Find where the given text appears and provide that cell's center as (x, y) coordinate. 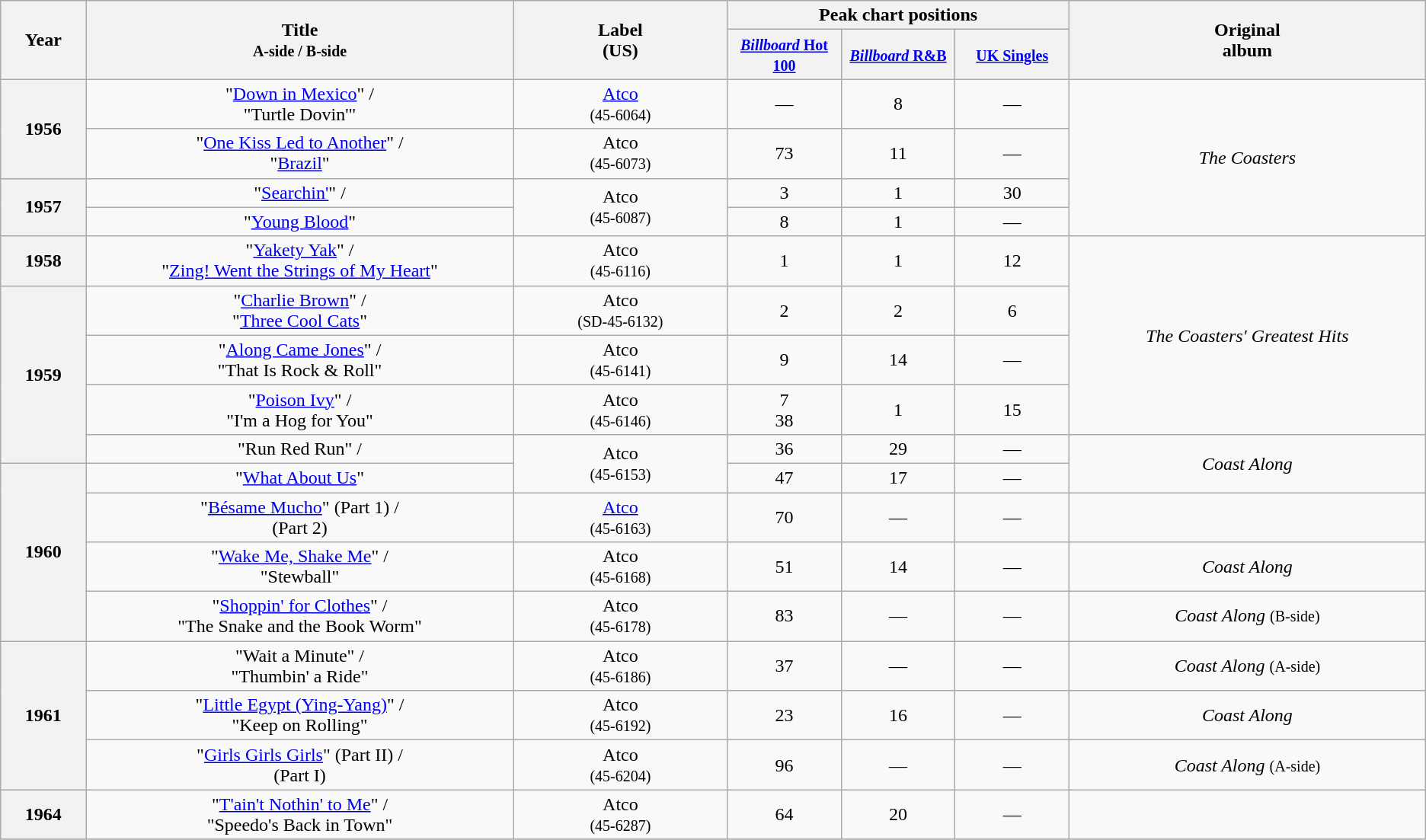
"What About Us" (300, 477)
"Searchin'" / (300, 193)
70 (785, 516)
16 (898, 716)
Atco(45-6141) (620, 359)
30 (1012, 193)
"Bésame Mucho" (Part 1) / (Part 2) (300, 516)
"Down in Mexico" /"Turtle Dovin'" (300, 104)
Atco(45-6064) (620, 104)
"Wake Me, Shake Me" / "Stewball" (300, 567)
Atco(45-6192) (620, 716)
6 (1012, 311)
"Little Egypt (Ying-Yang)" / "Keep on Rolling" (300, 716)
1957 (43, 207)
Billboard Hot 100 (785, 55)
"Wait a Minute" /"Thumbin' a Ride" (300, 666)
36 (785, 449)
12 (1012, 260)
"Charlie Brown" /"Three Cool Cats" (300, 311)
"Along Came Jones" /"That Is Rock & Roll" (300, 359)
Atco(45-6287) (620, 815)
23 (785, 716)
96 (785, 765)
TitleA-side / B-side (300, 40)
"Girls Girls Girls" (Part II) /(Part I) (300, 765)
The Coasters (1248, 158)
1956 (43, 129)
3 (785, 193)
20 (898, 815)
Peak chart positions (899, 15)
73 (785, 154)
The Coasters' Greatest Hits (1248, 335)
9 (785, 359)
"One Kiss Led to Another" /"Brazil" (300, 154)
1959 (43, 375)
Originalalbum (1248, 40)
Atco(45-6186) (620, 666)
Atco(45-6204) (620, 765)
UK Singles (1012, 55)
Atco(SD-45-6132) (620, 311)
1960 (43, 551)
Coast Along (B-side) (1248, 617)
Atco(45-6146) (620, 410)
47 (785, 477)
"Young Blood" (300, 222)
Atco(45-6153) (620, 463)
"T'ain't Nothin' to Me" /"Speedo's Back in Town" (300, 815)
Atco(45-6178) (620, 617)
37 (785, 666)
1958 (43, 260)
1964 (43, 815)
Atco(45-6163) (620, 516)
64 (785, 815)
"Yakety Yak" /"Zing! Went the Strings of My Heart" (300, 260)
Atco(45-6087) (620, 207)
1961 (43, 716)
51 (785, 567)
Atco(45-6168) (620, 567)
17 (898, 477)
"Poison Ivy" /"I'm a Hog for You" (300, 410)
83 (785, 617)
"Run Red Run" / (300, 449)
Year (43, 40)
"Shoppin' for Clothes" /"The Snake and the Book Worm" (300, 617)
Label(US) (620, 40)
Atco(45-6116) (620, 260)
Billboard R&B (898, 55)
738 (785, 410)
15 (1012, 410)
Atco(45-6073) (620, 154)
11 (898, 154)
29 (898, 449)
